Detect which cell encompasses the target text, then output its [X, Y] center coordinate. 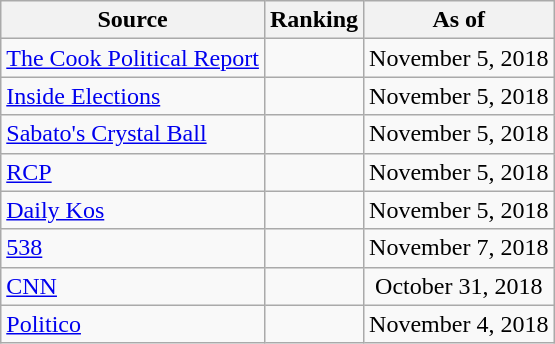
November 4, 2018 [459, 324]
CNN [133, 286]
Ranking [314, 20]
Daily Kos [133, 210]
November 7, 2018 [459, 248]
The Cook Political Report [133, 58]
As of [459, 20]
Politico [133, 324]
Sabato's Crystal Ball [133, 134]
RCP [133, 172]
Inside Elections [133, 96]
October 31, 2018 [459, 286]
Source [133, 20]
538 [133, 248]
